Extract the (x, y) coordinate from the center of the cell holding the provided text.  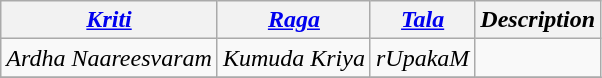
Raga (294, 20)
Tala (422, 20)
rUpakaM (422, 58)
Kriti (110, 20)
Description (538, 20)
Ardha Naareesvaram (110, 58)
Kumuda Kriya (294, 58)
